Return the [X, Y] coordinate for the center point of the cell that contains the specified text.  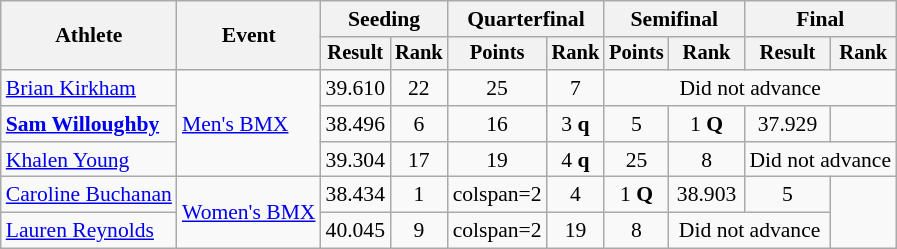
16 [498, 124]
39.610 [356, 88]
6 [419, 124]
40.045 [356, 231]
38.434 [356, 195]
Seeding [384, 19]
Final [820, 19]
7 [576, 88]
3 q [576, 124]
Khalen Young [89, 160]
Sam Willoughby [89, 124]
Brian Kirkham [89, 88]
4 q [576, 160]
17 [419, 160]
9 [419, 231]
Women's BMX [249, 212]
22 [419, 88]
Event [249, 36]
38.903 [707, 195]
39.304 [356, 160]
Athlete [89, 36]
Caroline Buchanan [89, 195]
Men's BMX [249, 124]
4 [576, 195]
37.929 [787, 124]
1 [419, 195]
Lauren Reynolds [89, 231]
Quarterfinal [526, 19]
38.496 [356, 124]
Semifinal [674, 19]
